Return [X, Y] of the center of cell containing provided text 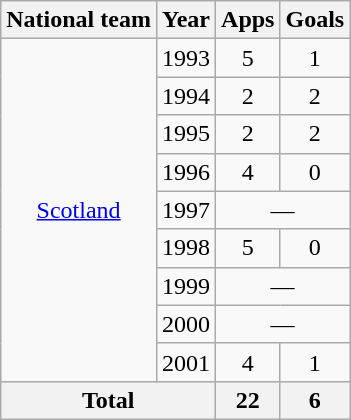
Goals [315, 20]
22 [248, 400]
6 [315, 400]
1994 [186, 96]
2001 [186, 362]
National team [79, 20]
1995 [186, 134]
Apps [248, 20]
1999 [186, 286]
1997 [186, 210]
1993 [186, 58]
1998 [186, 248]
Total [108, 400]
1996 [186, 172]
Year [186, 20]
2000 [186, 324]
Scotland [79, 210]
